Detect which cell encompasses the target text, then output its (X, Y) center coordinate. 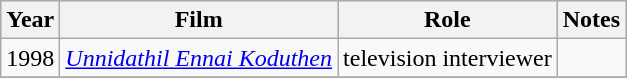
television interviewer (448, 58)
Film (199, 20)
Notes (591, 20)
Role (448, 20)
1998 (30, 58)
Year (30, 20)
Unnidathil Ennai Koduthen (199, 58)
